Provide the [x, y] coordinate of the cell's center where the given text is located.  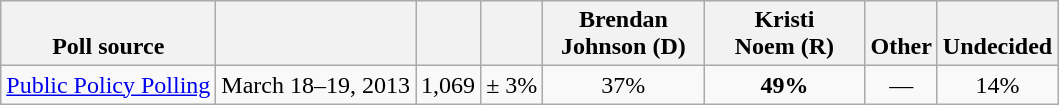
± 3% [512, 85]
14% [997, 85]
KristiNoem (R) [784, 34]
March 18–19, 2013 [316, 85]
1,069 [448, 85]
Undecided [997, 34]
Poll source [108, 34]
— [901, 85]
BrendanJohnson (D) [624, 34]
37% [624, 85]
Other [901, 34]
49% [784, 85]
Public Policy Polling [108, 85]
